Search for the cell housing the specified text and yield its [x, y] center coordinate. 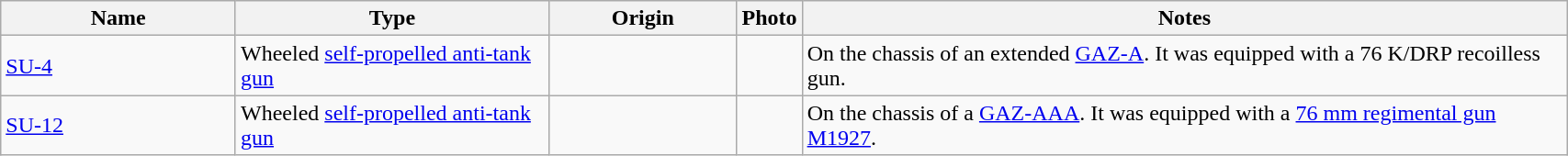
SU-12 [118, 125]
SU-4 [118, 66]
Photo [770, 18]
Notes [1185, 18]
Type [391, 18]
On the chassis of a GAZ-AAA. It was equipped with a 76 mm regimental gun M1927. [1185, 125]
Name [118, 18]
On the chassis of an extended GAZ-A. It was equipped with a 76 K/DRP recoilless gun. [1185, 66]
Origin [643, 18]
